Identify which cell holds the provided text, then report its (X, Y) central coordinate. 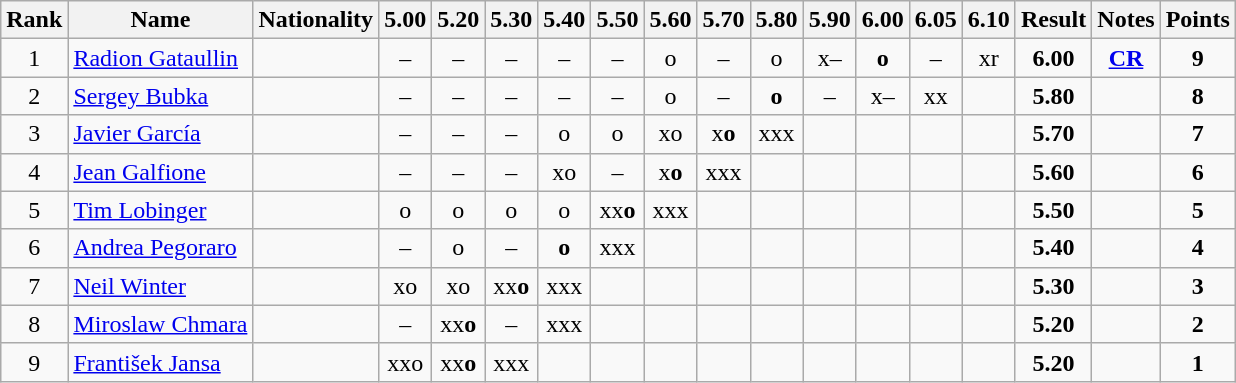
František Jansa (160, 362)
Notes (1126, 20)
Tim Lobinger (160, 210)
6.05 (936, 20)
Andrea Pegoraro (160, 248)
6.10 (988, 20)
5.90 (830, 20)
Sergey Bubka (160, 96)
CR (1126, 58)
Radion Gataullin (160, 58)
Rank (34, 20)
Points (1198, 20)
Nationality (316, 20)
5.00 (406, 20)
Neil Winter (160, 286)
Result (1053, 20)
Javier García (160, 134)
xr (988, 58)
Name (160, 20)
Jean Galfione (160, 172)
xx (936, 96)
Miroslaw Chmara (160, 324)
